Extract the [X, Y] coordinate from the center of the cell holding the provided text.  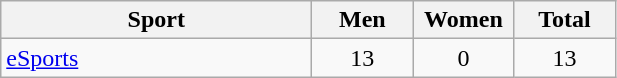
Men [362, 20]
eSports [156, 58]
0 [464, 58]
Sport [156, 20]
Total [564, 20]
Women [464, 20]
